Detect which cell encompasses the target text, then output its [x, y] center coordinate. 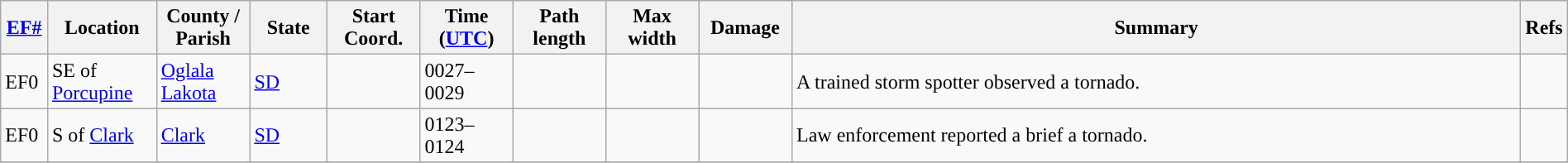
Clark [203, 136]
Time (UTC) [466, 28]
EF# [25, 28]
Max width [652, 28]
Start Coord. [373, 28]
A trained storm spotter observed a tornado. [1156, 81]
Path length [559, 28]
0123–0124 [466, 136]
County / Parish [203, 28]
Damage [746, 28]
Summary [1156, 28]
0027–0029 [466, 81]
Refs [1545, 28]
Location [102, 28]
SE of Porcupine [102, 81]
Oglala Lakota [203, 81]
State [289, 28]
Law enforcement reported a brief a tornado. [1156, 136]
S of Clark [102, 136]
